Extract the [x, y] coordinate from the center of the cell holding the provided text.  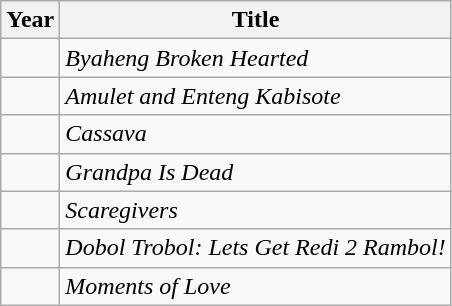
Byaheng Broken Hearted [256, 58]
Scaregivers [256, 210]
Moments of Love [256, 286]
Dobol Trobol: Lets Get Redi 2 Rambol! [256, 248]
Title [256, 20]
Amulet and Enteng Kabisote [256, 96]
Year [30, 20]
Cassava [256, 134]
Grandpa Is Dead [256, 172]
